Pinpoint the cell where the given text exists, returning its (x, y) midpoint coordinate. 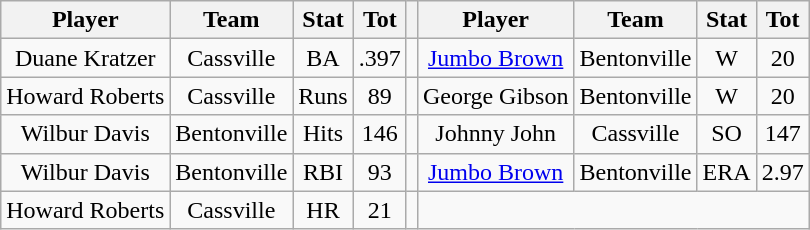
HR (323, 210)
21 (380, 210)
Runs (323, 96)
SO (726, 134)
89 (380, 96)
Johnny John (496, 134)
RBI (323, 172)
Duane Kratzer (86, 58)
.397 (380, 58)
146 (380, 134)
BA (323, 58)
147 (782, 134)
2.97 (782, 172)
ERA (726, 172)
93 (380, 172)
Hits (323, 134)
George Gibson (496, 96)
